Find where the given text appears and provide that cell's center as [X, Y] coordinate. 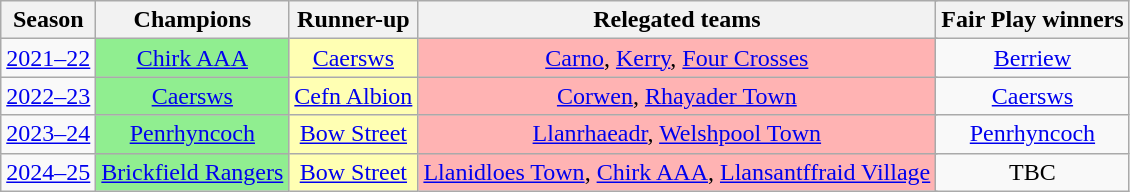
Cefn Albion [354, 96]
Carno, Kerry, Four Crosses [677, 58]
TBC [1032, 172]
2021–22 [48, 58]
Season [48, 20]
Brickfield Rangers [192, 172]
Fair Play winners [1032, 20]
2022–23 [48, 96]
2024–25 [48, 172]
Corwen, Rhayader Town [677, 96]
Llanrhaeadr, Welshpool Town [677, 134]
Relegated teams [677, 20]
2023–24 [48, 134]
Berriew [1032, 58]
Chirk AAA [192, 58]
Llanidloes Town, Chirk AAA, Llansantffraid Village [677, 172]
Champions [192, 20]
Runner-up [354, 20]
